Detect which cell encompasses the target text, then output its (x, y) center coordinate. 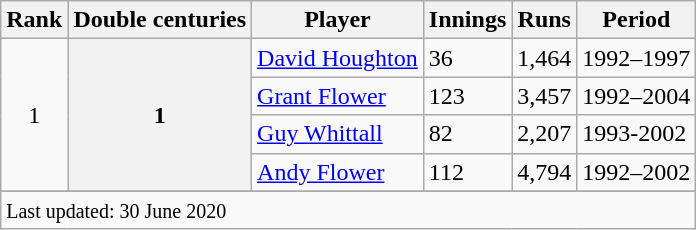
1992–2004 (636, 96)
1993-2002 (636, 134)
123 (467, 96)
82 (467, 134)
Period (636, 20)
1992–2002 (636, 172)
2,207 (544, 134)
Rank (34, 20)
Andy Flower (338, 172)
Last updated: 30 June 2020 (348, 210)
36 (467, 58)
David Houghton (338, 58)
Double centuries (160, 20)
Guy Whittall (338, 134)
1992–1997 (636, 58)
Player (338, 20)
Grant Flower (338, 96)
Innings (467, 20)
112 (467, 172)
3,457 (544, 96)
4,794 (544, 172)
1,464 (544, 58)
Runs (544, 20)
